Scan for the cell matching the given text and deliver its [x, y] coordinate at center. 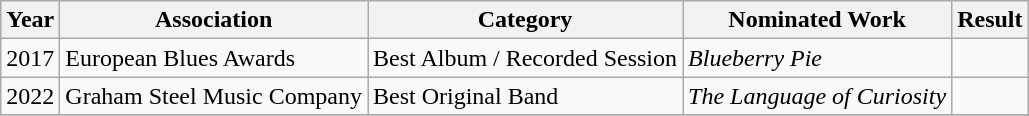
Category [526, 20]
European Blues Awards [214, 58]
2017 [30, 58]
Nominated Work [818, 20]
Result [990, 20]
Year [30, 20]
Graham Steel Music Company [214, 96]
2022 [30, 96]
Best Album / Recorded Session [526, 58]
Best Original Band [526, 96]
The Language of Curiosity [818, 96]
Association [214, 20]
Blueberry Pie [818, 58]
